Detect which cell encompasses the target text, then output its (x, y) center coordinate. 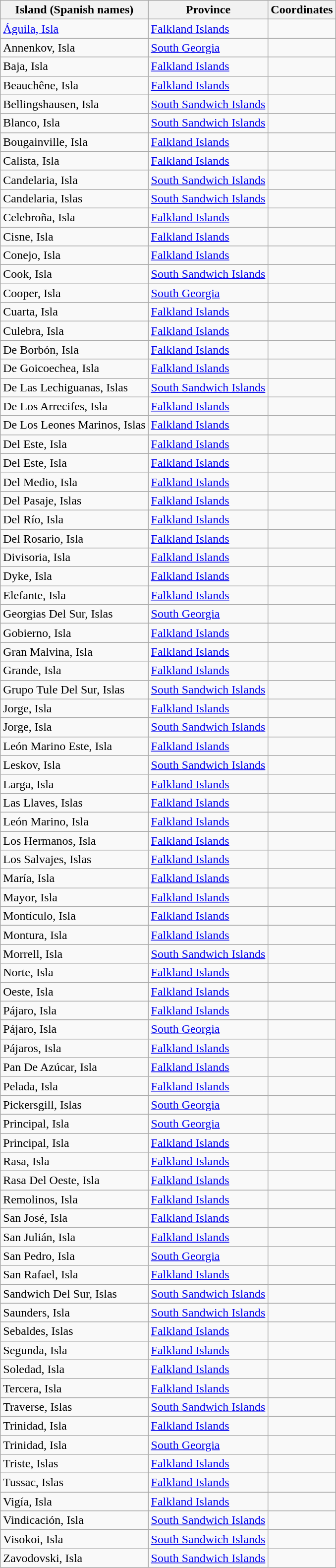
Tussac, Islas (74, 1483)
Dyke, Isla (74, 576)
Pickersgill, Islas (74, 1105)
Vigía, Isla (74, 1502)
Zavodovski, Isla (74, 1558)
Traverse, Islas (74, 1407)
Del Río, Isla (74, 519)
San Julián, Isla (74, 1237)
Rasa Del Oeste, Isla (74, 1181)
Rasa, Isla (74, 1162)
Saunders, Isla (74, 1313)
Las Llaves, Islas (74, 803)
Leskov, Isla (74, 765)
Montículo, Isla (74, 916)
Morrell, Isla (74, 954)
Cook, Isla (74, 274)
Soledad, Isla (74, 1369)
Cooper, Isla (74, 293)
Gobierno, Isla (74, 633)
María, Isla (74, 878)
Tercera, Isla (74, 1388)
Sandwich Del Sur, Islas (74, 1294)
Cisne, Isla (74, 237)
De Borbón, Isla (74, 350)
Segunda, Isla (74, 1350)
Grande, Isla (74, 671)
Celebroña, Isla (74, 217)
Oeste, Isla (74, 992)
De Los Arrecifes, Isla (74, 406)
Pan De Azúcar, Isla (74, 1067)
Conejo, Isla (74, 255)
Larga, Isla (74, 784)
Pelada, Isla (74, 1086)
Bellingshausen, Isla (74, 104)
De Los Leones Marinos, Islas (74, 425)
Candelaria, Isla (74, 180)
Calista, Isla (74, 161)
San Rafael, Isla (74, 1275)
San Pedro, Isla (74, 1256)
Norte, Isla (74, 973)
Divisoria, Isla (74, 558)
Visokoi, Isla (74, 1539)
De Las Lechiguanas, Islas (74, 387)
Triste, Islas (74, 1464)
Del Pasaje, Islas (74, 501)
Pájaros, Isla (74, 1048)
Baja, Isla (74, 66)
Gran Malvina, Isla (74, 652)
Grupo Tule Del Sur, Islas (74, 690)
Montura, Isla (74, 935)
Del Rosario, Isla (74, 538)
Vindicación, Isla (74, 1520)
Beauchêne, Isla (74, 85)
Elefante, Isla (74, 595)
Province (208, 10)
Coordinates (302, 10)
Águila, Isla (74, 29)
Annenkov, Isla (74, 48)
Mayor, Isla (74, 897)
Blanco, Isla (74, 123)
Candelaria, Islas (74, 198)
Del Medio, Isla (74, 482)
Los Hermanos, Isla (74, 841)
De Goicoechea, Isla (74, 369)
Georgias Del Sur, Islas (74, 614)
Culebra, Isla (74, 331)
Bougainville, Isla (74, 142)
Sebaldes, Islas (74, 1331)
Island (Spanish names) (74, 10)
Remolinos, Isla (74, 1199)
Los Salvajes, Islas (74, 860)
San José, Isla (74, 1218)
León Marino, Isla (74, 821)
Cuarta, Isla (74, 312)
León Marino Este, Isla (74, 746)
